Return the [x, y] coordinate for the center point of the cell that contains the specified text.  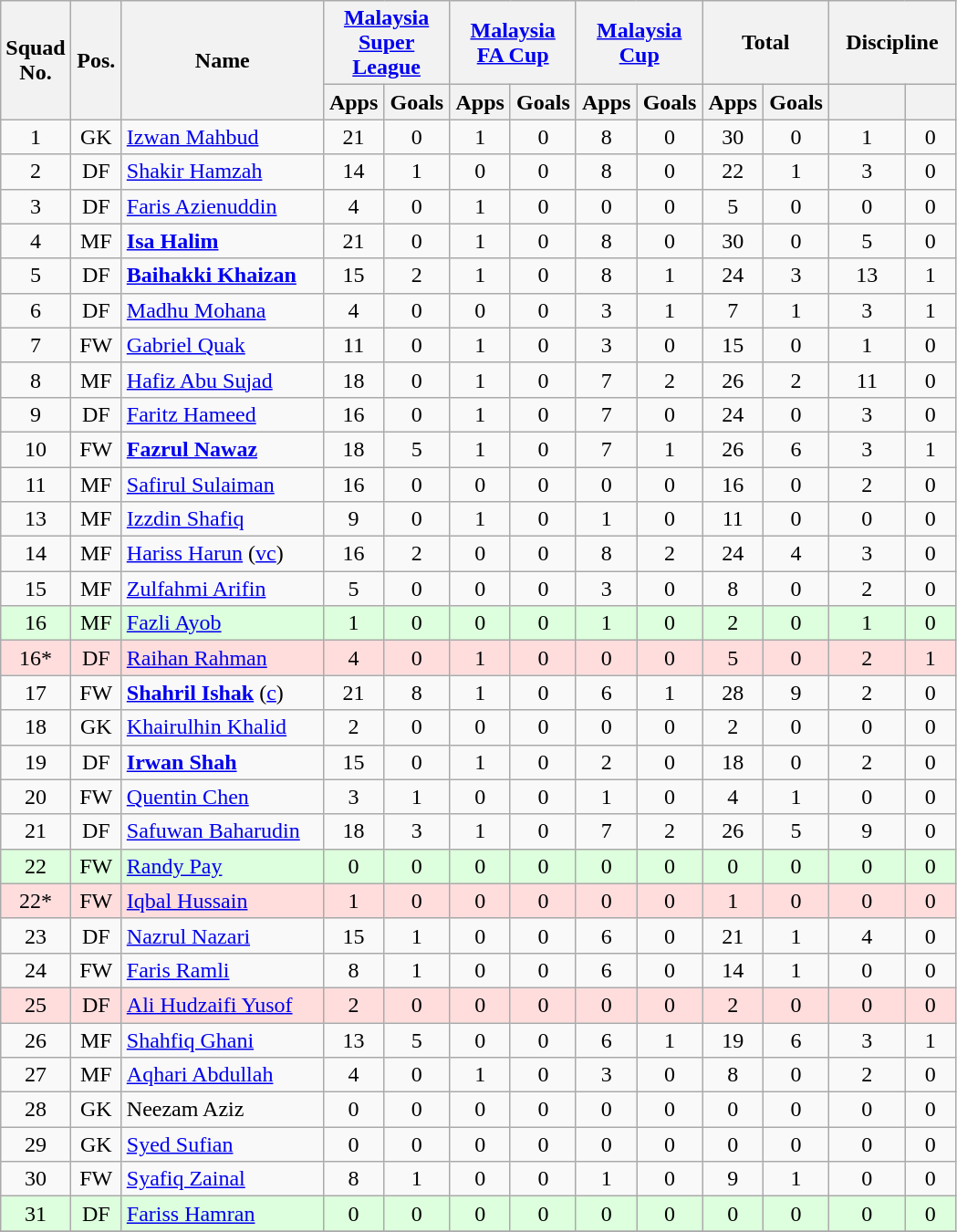
16* [36, 658]
27 [36, 1075]
Raihan Rahman [223, 658]
Nazrul Nazari [223, 935]
Irwan Shah [223, 762]
Ali Hudzaifi Yusof [223, 1005]
Izwan Mahbud [223, 137]
31 [36, 1214]
Iqbal Hussain [223, 901]
Madhu Mohana [223, 310]
Fazrul Nawaz [223, 449]
Fariss Hamran [223, 1214]
Gabriel Quak [223, 345]
Faris Azienuddin [223, 206]
Izzdin Shafiq [223, 519]
Shakir Hamzah [223, 172]
Quentin Chen [223, 797]
Shahfiq Ghani [223, 1039]
Fazli Ayob [223, 623]
Total [766, 43]
Shahril Ishak (c) [223, 693]
29 [36, 1144]
17 [36, 693]
Hariss Harun (vc) [223, 554]
Khairulhin Khalid [223, 727]
Pos. [96, 60]
Neezam Aziz [223, 1110]
Baihakki Khaizan [223, 276]
20 [36, 797]
Discipline [892, 43]
Name [223, 60]
Faris Ramli [223, 970]
Faritz Hameed [223, 414]
25 [36, 1005]
Malaysia Super League [387, 43]
Randy Pay [223, 866]
Syafiq Zainal [223, 1179]
10 [36, 449]
SquadNo. [36, 60]
22* [36, 901]
Zulfahmi Arifin [223, 589]
Malaysia FA Cup [513, 43]
23 [36, 935]
Hafiz Abu Sujad [223, 380]
Malaysia Cup [639, 43]
Syed Sufian [223, 1144]
Safirul Sulaiman [223, 485]
Isa Halim [223, 241]
Safuwan Baharudin [223, 831]
Aqhari Abdullah [223, 1075]
